Detect which cell encompasses the target text, then output its (X, Y) center coordinate. 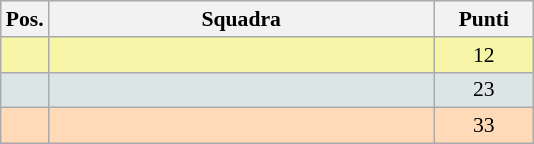
Pos. (25, 19)
Squadra (242, 19)
Punti (484, 19)
23 (484, 90)
12 (484, 55)
33 (484, 126)
